Return [x, y] of the center of cell containing provided text 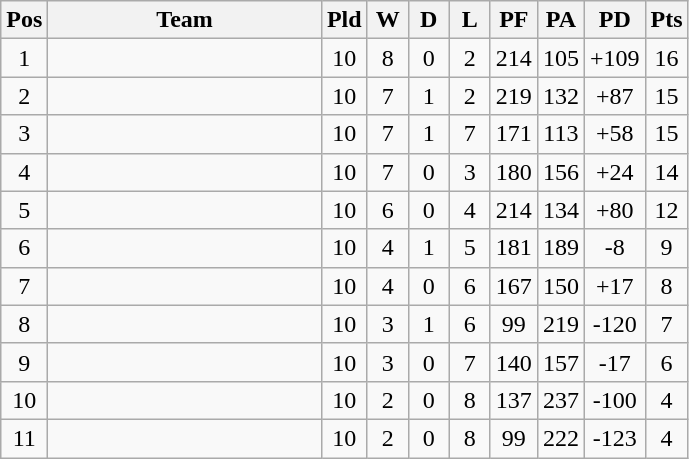
237 [560, 400]
PA [560, 20]
Pos [24, 20]
132 [560, 96]
113 [560, 134]
222 [560, 438]
16 [666, 58]
+17 [614, 286]
L [470, 20]
-100 [614, 400]
Pts [666, 20]
167 [514, 286]
-123 [614, 438]
W [388, 20]
-17 [614, 362]
Pld [344, 20]
D [428, 20]
189 [560, 248]
137 [514, 400]
181 [514, 248]
156 [560, 172]
171 [514, 134]
150 [560, 286]
11 [24, 438]
134 [560, 210]
Team [185, 20]
+80 [614, 210]
+24 [614, 172]
+58 [614, 134]
+87 [614, 96]
12 [666, 210]
PD [614, 20]
157 [560, 362]
180 [514, 172]
105 [560, 58]
PF [514, 20]
14 [666, 172]
-120 [614, 324]
140 [514, 362]
-8 [614, 248]
+109 [614, 58]
